Capture the cell that displays the provided text and extract its [x, y] central coordinate. 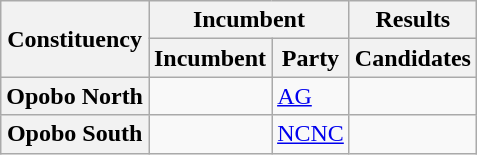
AG [311, 96]
Constituency [75, 39]
Candidates [412, 58]
NCNC [311, 134]
Opobo South [75, 134]
Opobo North [75, 96]
Results [412, 20]
Party [311, 58]
